Detect which cell encompasses the target text, then output its [X, Y] center coordinate. 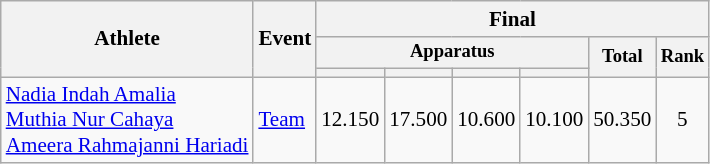
50.350 [622, 120]
17.500 [418, 120]
Final [512, 18]
Rank [682, 56]
Team [284, 120]
12.150 [350, 120]
Athlete [128, 39]
Apparatus [452, 52]
Event [284, 39]
10.100 [554, 120]
Total [622, 56]
5 [682, 120]
10.600 [486, 120]
Nadia Indah AmaliaMuthia Nur CahayaAmeera Rahmajanni Hariadi [128, 120]
